Scan for the cell matching the given text and deliver its (X, Y) coordinate at center. 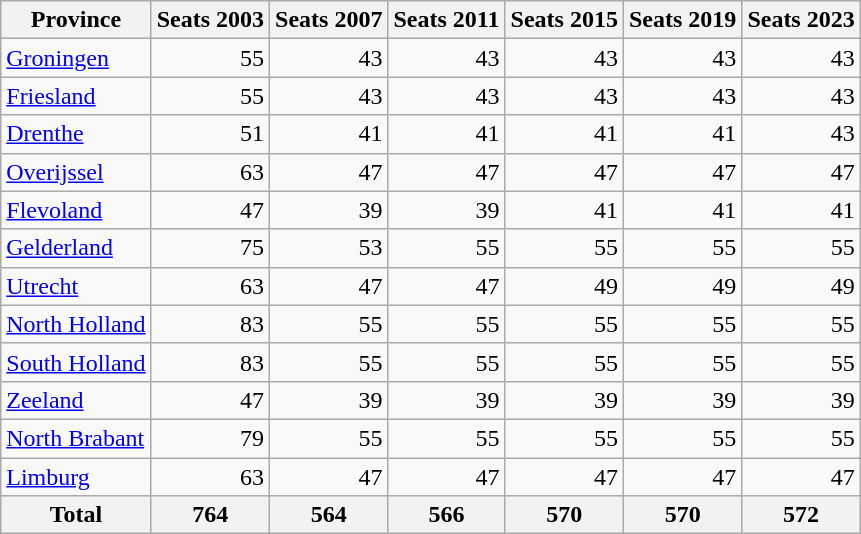
Zeeland (76, 400)
South Holland (76, 362)
Drenthe (76, 134)
North Brabant (76, 438)
Seats 2019 (682, 20)
Gelderland (76, 248)
Seats 2003 (210, 20)
75 (210, 248)
53 (329, 248)
Seats 2015 (564, 20)
572 (801, 515)
Province (76, 20)
Overijssel (76, 172)
Seats 2023 (801, 20)
Limburg (76, 477)
764 (210, 515)
51 (210, 134)
Friesland (76, 96)
79 (210, 438)
Flevoland (76, 210)
Groningen (76, 58)
Total (76, 515)
Seats 2011 (446, 20)
566 (446, 515)
564 (329, 515)
North Holland (76, 324)
Utrecht (76, 286)
Seats 2007 (329, 20)
